Detect which cell encompasses the target text, then output its [x, y] center coordinate. 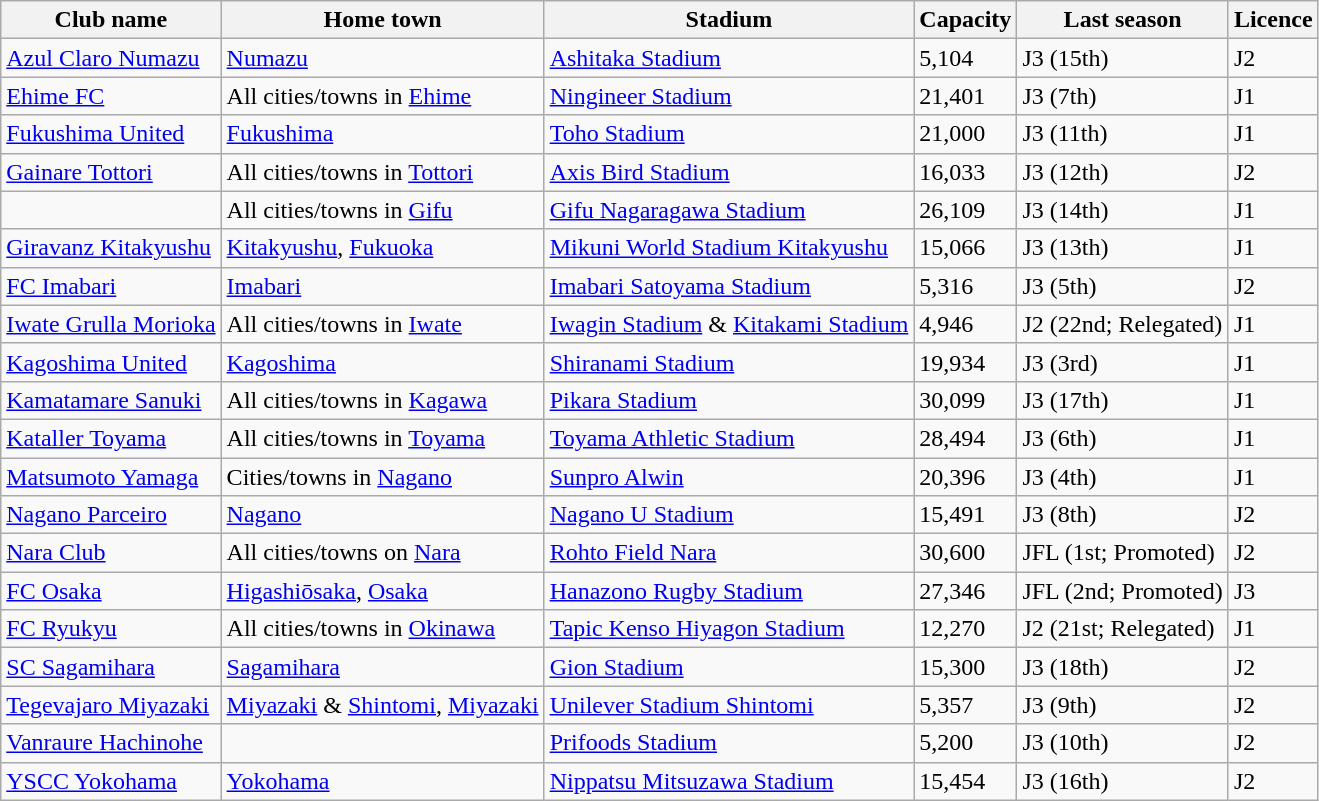
SC Sagamihara [111, 667]
15,491 [966, 515]
All cities/towns in Ehime [382, 96]
Azul Claro Numazu [111, 58]
Fukushima United [111, 134]
J3 (8th) [1123, 515]
J3 (18th) [1123, 667]
J3 (6th) [1123, 438]
All cities/towns in Okinawa [382, 629]
Ehime FC [111, 96]
30,099 [966, 400]
J3 (15th) [1123, 58]
Club name [111, 20]
All cities/towns in Tottori [382, 172]
Home town [382, 20]
30,600 [966, 553]
J3 (4th) [1123, 477]
Vanraure Hachinohe [111, 743]
J3 (13th) [1123, 248]
5,316 [966, 286]
Fukushima [382, 134]
5,357 [966, 705]
Toyama Athletic Stadium [729, 438]
YSCC Yokohama [111, 781]
21,000 [966, 134]
Licence [1273, 20]
Nagano U Stadium [729, 515]
19,934 [966, 362]
Nagano Parceiro [111, 515]
J3 (12th) [1123, 172]
Stadium [729, 20]
21,401 [966, 96]
Kitakyushu, Fukuoka [382, 248]
All cities/towns in Gifu [382, 210]
5,104 [966, 58]
Gion Stadium [729, 667]
Rohto Field Nara [729, 553]
Tapic Kenso Hiyagon Stadium [729, 629]
Nagano [382, 515]
Capacity [966, 20]
4,946 [966, 324]
5,200 [966, 743]
J3 (5th) [1123, 286]
15,454 [966, 781]
28,494 [966, 438]
J2 (21st; Relegated) [1123, 629]
Iwagin Stadium & Kitakami Stadium [729, 324]
Nippatsu Mitsuzawa Stadium [729, 781]
J3 (9th) [1123, 705]
Toho Stadium [729, 134]
Imabari [382, 286]
Ningineer Stadium [729, 96]
Iwate Grulla Morioka [111, 324]
J3 (3rd) [1123, 362]
Unilever Stadium Shintomi [729, 705]
12,270 [966, 629]
Tegevajaro Miyazaki [111, 705]
FC Imabari [111, 286]
Cities/towns in Nagano [382, 477]
Mikuni World Stadium Kitakyushu [729, 248]
J2 (22nd; Relegated) [1123, 324]
15,066 [966, 248]
Prifoods Stadium [729, 743]
Shiranami Stadium [729, 362]
Kagoshima [382, 362]
15,300 [966, 667]
Higashiōsaka, Osaka [382, 591]
J3 [1273, 591]
All cities/towns on Nara [382, 553]
Nara Club [111, 553]
Giravanz Kitakyushu [111, 248]
Matsumoto Yamaga [111, 477]
J3 (10th) [1123, 743]
J3 (16th) [1123, 781]
27,346 [966, 591]
Sagamihara [382, 667]
Last season [1123, 20]
JFL (1st; Promoted) [1123, 553]
All cities/towns in Toyama [382, 438]
All cities/towns in Kagawa [382, 400]
FC Ryukyu [111, 629]
JFL (2nd; Promoted) [1123, 591]
Ashitaka Stadium [729, 58]
Pikara Stadium [729, 400]
Gifu Nagaragawa Stadium [729, 210]
Sunpro Alwin [729, 477]
16,033 [966, 172]
Kamatamare Sanuki [111, 400]
J3 (14th) [1123, 210]
26,109 [966, 210]
Kagoshima United [111, 362]
Numazu [382, 58]
Yokohama [382, 781]
Kataller Toyama [111, 438]
Imabari Satoyama Stadium [729, 286]
FC Osaka [111, 591]
J3 (7th) [1123, 96]
Miyazaki & Shintomi, Miyazaki [382, 705]
J3 (17th) [1123, 400]
Gainare Tottori [111, 172]
All cities/towns in Iwate [382, 324]
J3 (11th) [1123, 134]
Axis Bird Stadium [729, 172]
20,396 [966, 477]
Hanazono Rugby Stadium [729, 591]
